Find where the given text appears and provide that cell's center as [x, y] coordinate. 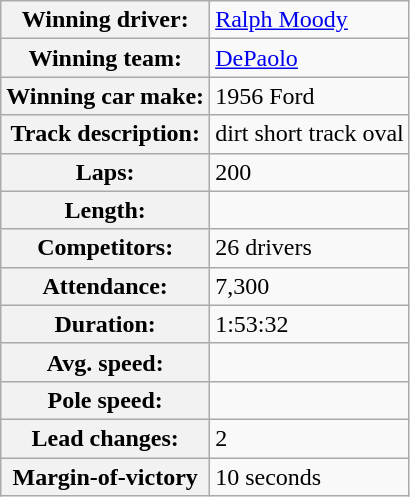
Margin-of-victory [106, 477]
Track description: [106, 134]
7,300 [310, 286]
2 [310, 438]
Winning driver: [106, 20]
Laps: [106, 172]
Ralph Moody [310, 20]
Winning team: [106, 58]
Competitors: [106, 248]
Pole speed: [106, 400]
Lead changes: [106, 438]
dirt short track oval [310, 134]
26 drivers [310, 248]
200 [310, 172]
Winning car make: [106, 96]
1956 Ford [310, 96]
Avg. speed: [106, 362]
DePaolo [310, 58]
Length: [106, 210]
Duration: [106, 324]
Attendance: [106, 286]
10 seconds [310, 477]
1:53:32 [310, 324]
